Find where the given text appears and provide that cell's center as [X, Y] coordinate. 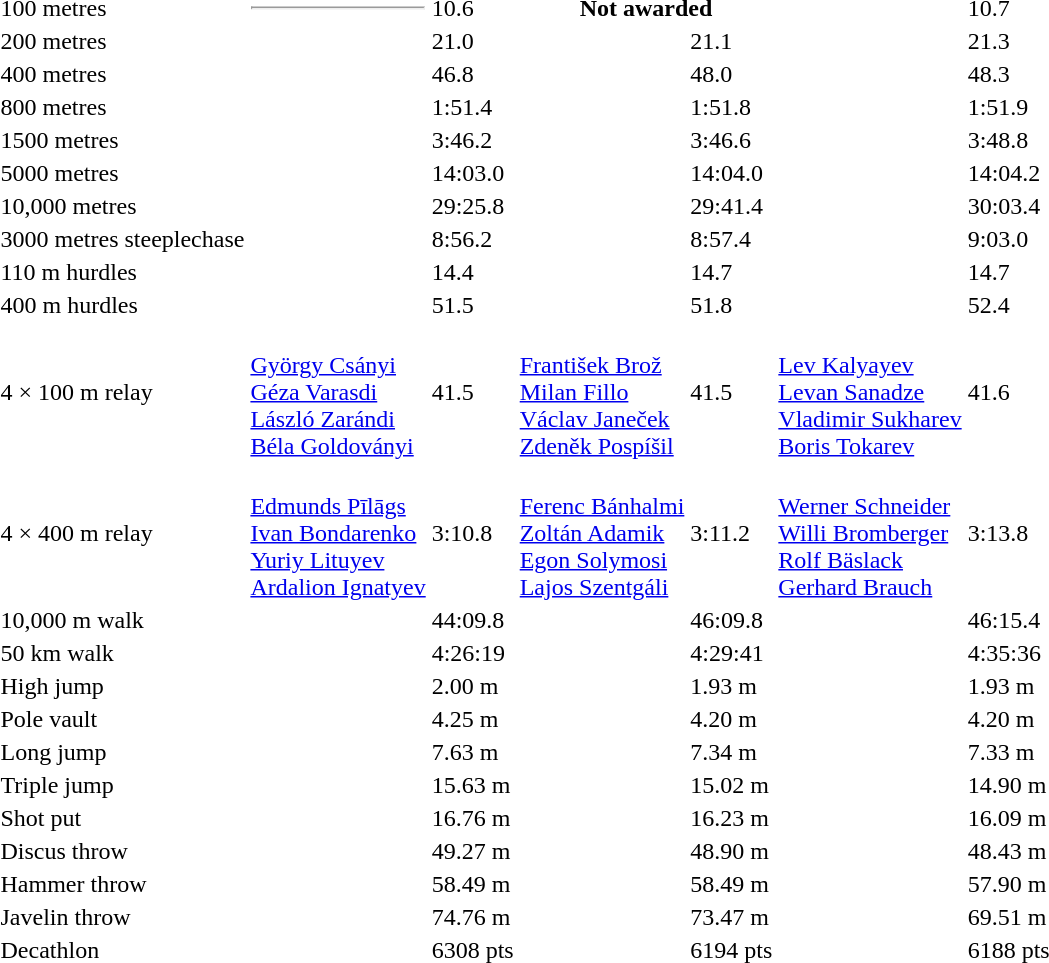
1:51.4 [472, 107]
4.20 m [732, 719]
14.7 [732, 272]
14:03.0 [472, 173]
František BrožMilan FilloVáclav JanečekZdeněk Pospíšil [602, 392]
51.8 [732, 305]
7.34 m [732, 752]
4:29:41 [732, 653]
14.4 [472, 272]
21.0 [472, 41]
16.76 m [472, 818]
46:09.8 [732, 620]
7.63 m [472, 752]
1.93 m [732, 686]
3:10.8 [472, 533]
29:41.4 [732, 206]
3:46.2 [472, 140]
29:25.8 [472, 206]
Werner SchneiderWilli BrombergerRolf BäslackGerhard Brauch [870, 533]
3:46.6 [732, 140]
51.5 [472, 305]
Ferenc BánhalmiZoltán AdamikEgon SolymosiLajos Szentgáli [602, 533]
21.1 [732, 41]
8:56.2 [472, 239]
4:26:19 [472, 653]
György CsányiGéza VarasdiLászló ZarándiBéla Goldoványi [338, 392]
48.0 [732, 74]
15.02 m [732, 785]
8:57.4 [732, 239]
Edmunds PīlāgsIvan BondarenkoYuriy LituyevArdalion Ignatyev [338, 533]
1:51.8 [732, 107]
46.8 [472, 74]
44:09.8 [472, 620]
49.27 m [472, 851]
74.76 m [472, 917]
48.90 m [732, 851]
3:11.2 [732, 533]
15.63 m [472, 785]
4.25 m [472, 719]
Lev KalyayevLevan SanadzeVladimir SukharevBoris Tokarev [870, 392]
2.00 m [472, 686]
14:04.0 [732, 173]
73.47 m [732, 917]
16.23 m [732, 818]
